Determine the (X, Y) coordinate at the center of the cell enclosing the given text.  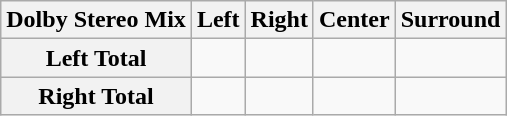
Surround (450, 20)
Center (354, 20)
Dolby Stereo Mix (96, 20)
Left Total (96, 58)
Left (218, 20)
Right Total (96, 96)
Right (279, 20)
